Determine the (x, y) coordinate at the center of the cell enclosing the given text.  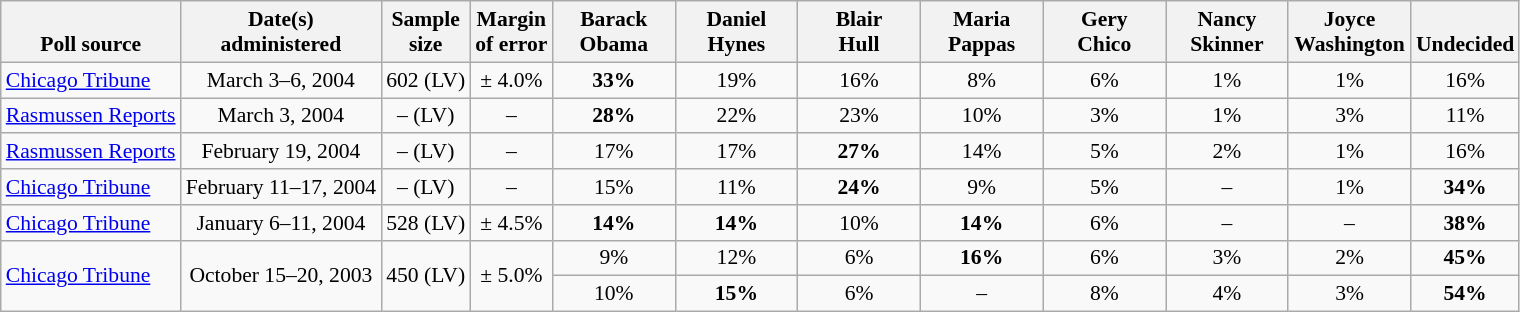
Marginof error (511, 32)
Undecided (1465, 32)
± 4.0% (511, 80)
450 (LV) (426, 276)
October 15–20, 2003 (282, 276)
Date(s)administered (282, 32)
24% (860, 187)
February 19, 2004 (282, 152)
March 3, 2004 (282, 116)
February 11–17, 2004 (282, 187)
34% (1465, 187)
MariaPappas (982, 32)
January 6–11, 2004 (282, 223)
33% (614, 80)
± 4.5% (511, 223)
22% (736, 116)
March 3–6, 2004 (282, 80)
NancySkinner (1228, 32)
45% (1465, 258)
Samplesize (426, 32)
DanielHynes (736, 32)
38% (1465, 223)
528 (LV) (426, 223)
BarackObama (614, 32)
54% (1465, 294)
28% (614, 116)
Poll source (91, 32)
19% (736, 80)
27% (860, 152)
23% (860, 116)
GeryChico (1104, 32)
602 (LV) (426, 80)
± 5.0% (511, 276)
4% (1228, 294)
12% (736, 258)
BlairHull (860, 32)
JoyceWashington (1350, 32)
